Locate the cell with the specified text and output its [x, y] center coordinate. 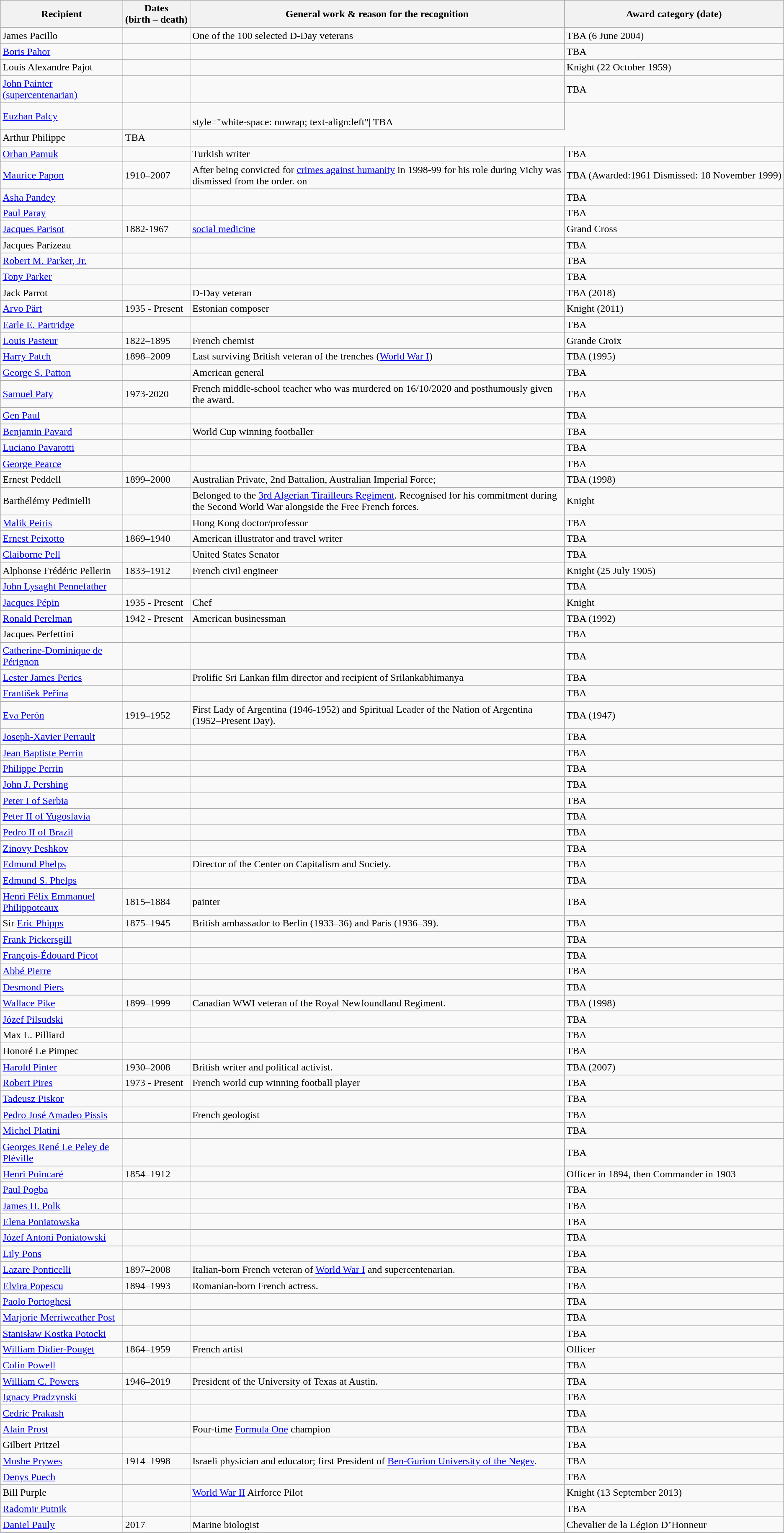
Daniel Pauly [62, 1525]
1815–1884 [156, 902]
Edmund Phelps [62, 864]
Ernest Peddell [62, 479]
Elena Poniatowska [62, 1222]
1973 - Present [156, 1083]
Arvo Pärt [62, 309]
Belonged to the 3rd Algerian Tirailleurs Regiment. Recognised for his commitment during the Second World War alongside the Free French forces. [377, 501]
Boris Pahor [62, 52]
French world cup winning football player [377, 1083]
Benjamin Pavard [62, 432]
Chevalier de la Légion D’Honneur [674, 1525]
One of the 100 selected D-Day veterans [377, 36]
Jacques Pépin [62, 602]
Alphonse Frédéric Pellerin [62, 571]
Jacques Parisot [62, 229]
Gilbert Pritzel [62, 1445]
General work & reason for the recognition [377, 14]
Recipient [62, 14]
Tony Parker [62, 277]
Henri Félix Emmanuel Philippoteaux [62, 902]
1897–2008 [156, 1269]
Australian Private, 2nd Battalion, Australian Imperial Force; [377, 479]
Pedro II of Brazil [62, 832]
Honoré Le Pimpec [62, 1051]
Romanian-born French actress. [377, 1285]
Maurice Papon [62, 175]
Prolific Sri Lankan film director and recipient of Srilankabhimanya [377, 677]
Jacques Parizeau [62, 245]
TBA (1947) [674, 715]
Lily Pons [62, 1254]
Henri Poincaré [62, 1174]
Last surviving British veteran of the trenches (World War I) [377, 357]
TBA (1995) [674, 357]
Abbé Pierre [62, 971]
Cedric Prakash [62, 1413]
1882-1967 [156, 229]
French geologist [377, 1115]
Wallace Pike [62, 1003]
Orhan Pamuk [62, 154]
Israeli physician and educator; first President of Ben-Gurion University of the Negev. [377, 1461]
TBA (2018) [674, 293]
Barthélémy Pedinielli [62, 501]
1914–1998 [156, 1461]
Philippe Perrin [62, 768]
Grand Cross [674, 229]
1919–1952 [156, 715]
Tadeusz Piskor [62, 1099]
French middle-school teacher who was murdered on 16/10/2020 and posthumously given the award. [377, 394]
French chemist [377, 341]
American illustrator and travel writer [377, 539]
William C. Powers [62, 1381]
Marjorie Merriweather Post [62, 1317]
George Pearce [62, 463]
Earle E. Partridge [62, 325]
French artist [377, 1349]
Hong Kong doctor/professor [377, 522]
Edmund S. Phelps [62, 880]
Italian-born French veteran of World War I and supercentenarian. [377, 1269]
TBA (1992) [674, 618]
Asha Pandey [62, 197]
First Lady of Argentina (1946-1952) and Spiritual Leader of the Nation of Argentina (1952–Present Day). [377, 715]
Max L. Pilliard [62, 1035]
1854–1912 [156, 1174]
Jack Parrot [62, 293]
Knight (2011) [674, 309]
Józef Pilsudski [62, 1019]
Harold Pinter [62, 1067]
Knight (22 October 1959) [674, 67]
Józef Antoni Poniatowski [62, 1238]
Alain Prost [62, 1429]
Louis Alexandre Pajot [62, 67]
British writer and political activist. [377, 1067]
Frank Pickersgill [62, 939]
1864–1959 [156, 1349]
Joseph-Xavier Perrault [62, 737]
Paul Pogba [62, 1190]
Michel Platini [62, 1131]
Ignacy Pradzynski [62, 1397]
1875–1945 [156, 923]
Marine biologist [377, 1525]
Paul Paray [62, 213]
Grande Croix [674, 341]
1910–2007 [156, 175]
1942 - Present [156, 618]
William Didier-Pouget [62, 1349]
John J. Pershing [62, 784]
Four-time Formula One champion [377, 1429]
American general [377, 372]
Georges René Le Peley de Pléville [62, 1152]
1973-2020 [156, 394]
Lester James Peries [62, 677]
Jacques Perfettini [62, 634]
Arthur Philippe [62, 138]
Louis Pasteur [62, 341]
Elvira Popescu [62, 1285]
Chef [377, 602]
James H. Polk [62, 1206]
James Pacillo [62, 36]
Estonian composer [377, 309]
Peter II of Yugoslavia [62, 817]
Lazare Ponticelli [62, 1269]
1930–2008 [156, 1067]
Harry Patch [62, 357]
John Lysaght Pennefather [62, 587]
Ernest Peixotto [62, 539]
1946–2019 [156, 1381]
British ambassador to Berlin (1933–36) and Paris (1936–39). [377, 923]
Desmond Piers [62, 987]
painter [377, 902]
TBA (Awarded:1961 Dismissed: 18 November 1999) [674, 175]
George S. Patton [62, 372]
Moshe Prywes [62, 1461]
Peter I of Serbia [62, 801]
United States Senator [377, 555]
President of the University of Texas at Austin. [377, 1381]
American businessman [377, 618]
1894–1993 [156, 1285]
D-Day veteran [377, 293]
Radomir Putnik [62, 1509]
World Cup winning footballer [377, 432]
style="white-space: nowrap; text-align:left"| TBA [377, 116]
Luciano Pavarotti [62, 447]
Turkish writer [377, 154]
French civil engineer [377, 571]
Dates(birth – death) [156, 14]
1833–1912 [156, 571]
2017 [156, 1525]
Sir Eric Phipps [62, 923]
Eva Perón [62, 715]
TBA (2007) [674, 1067]
Award category (date) [674, 14]
1899–1999 [156, 1003]
Ronald Perelman [62, 618]
1822–1895 [156, 341]
Catherine-Dominique de Pérignon [62, 656]
Officer in 1894, then Commander in 1903 [674, 1174]
Colin Powell [62, 1365]
John Painter (supercentenarian) [62, 89]
Paolo Portoghesi [62, 1301]
Robert Pires [62, 1083]
1869–1940 [156, 539]
Director of the Center on Capitalism and Society. [377, 864]
TBA (6 June 2004) [674, 36]
Claiborne Pell [62, 555]
Samuel Paty [62, 394]
Knight (13 September 2013) [674, 1493]
Zinovy Peshkov [62, 848]
1898–2009 [156, 357]
François-Édouard Picot [62, 955]
social medicine [377, 229]
Pedro José Amadeo Pissis [62, 1115]
Bill Purple [62, 1493]
Knight (25 July 1905) [674, 571]
Euzhan Palcy [62, 116]
Malik Peiris [62, 522]
After being convicted for crimes against humanity in 1998-99 for his role during Vichy was dismissed from the order. on [377, 175]
František Peřina [62, 693]
Stanisław Kostka Potocki [62, 1334]
Canadian WWI veteran of the Royal Newfoundland Regiment. [377, 1003]
Gen Paul [62, 416]
World War II Airforce Pilot [377, 1493]
1899–2000 [156, 479]
Denys Puech [62, 1477]
Officer [674, 1349]
Robert M. Parker, Jr. [62, 261]
Jean Baptiste Perrin [62, 752]
